Detect which cell encompasses the target text, then output its (x, y) center coordinate. 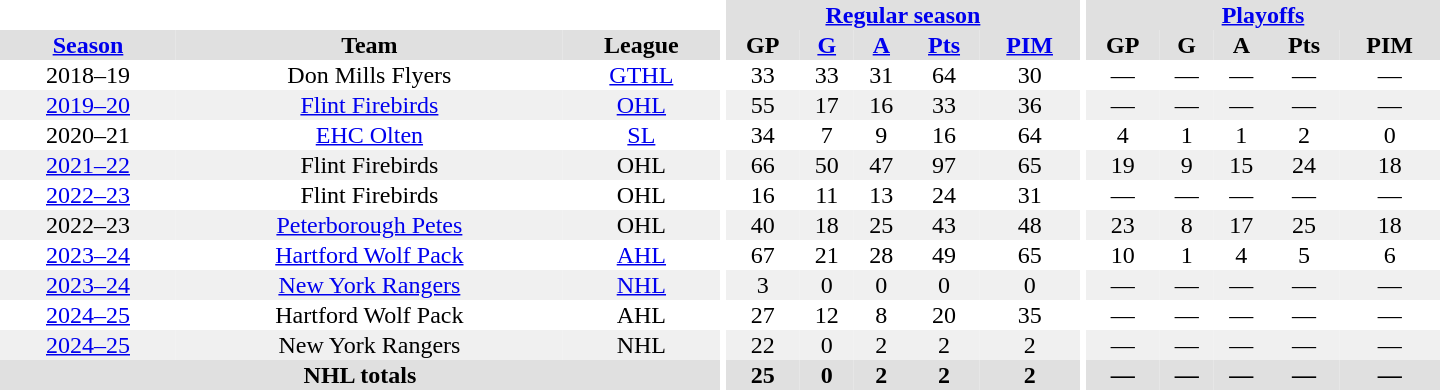
League (642, 45)
27 (762, 315)
EHC Olten (370, 135)
40 (762, 225)
36 (1029, 105)
2019–20 (88, 105)
23 (1122, 225)
22 (762, 345)
Don Mills Flyers (370, 75)
Team (370, 45)
NHL totals (360, 375)
Peterborough Petes (370, 225)
28 (882, 255)
21 (826, 255)
13 (882, 195)
35 (1029, 315)
6 (1390, 255)
SL (642, 135)
11 (826, 195)
12 (826, 315)
34 (762, 135)
55 (762, 105)
2018–19 (88, 75)
Season (88, 45)
48 (1029, 225)
66 (762, 165)
5 (1304, 255)
Regular season (903, 15)
Playoffs (1263, 15)
2020–21 (88, 135)
30 (1029, 75)
2021–22 (88, 165)
20 (944, 315)
19 (1122, 165)
49 (944, 255)
10 (1122, 255)
7 (826, 135)
47 (882, 165)
3 (762, 285)
50 (826, 165)
15 (1242, 165)
GTHL (642, 75)
97 (944, 165)
43 (944, 225)
67 (762, 255)
